Find where the given text appears and provide that cell's center as [x, y] coordinate. 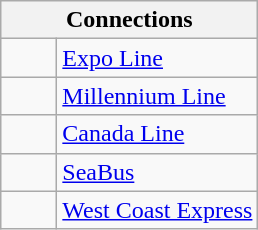
Millennium Line [158, 96]
SeaBus [158, 172]
Canada Line [158, 134]
West Coast Express [158, 210]
Connections [130, 20]
Expo Line [158, 58]
